For the text-containing cell, return its midpoint in (X, Y) coordinate format. 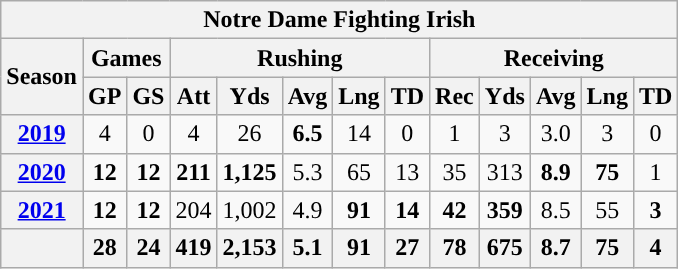
675 (504, 248)
8.5 (556, 210)
Rushing (300, 58)
8.9 (556, 172)
13 (407, 172)
5.3 (308, 172)
42 (455, 210)
65 (359, 172)
2,153 (250, 248)
GP (104, 96)
Rec (455, 96)
GS (148, 96)
1,125 (250, 172)
6.5 (308, 134)
5.1 (308, 248)
8.7 (556, 248)
78 (455, 248)
2021 (42, 210)
26 (250, 134)
55 (607, 210)
359 (504, 210)
4.9 (308, 210)
27 (407, 248)
1,002 (250, 210)
2020 (42, 172)
Att (194, 96)
24 (148, 248)
28 (104, 248)
35 (455, 172)
204 (194, 210)
419 (194, 248)
2019 (42, 134)
Receiving (554, 58)
Notre Dame Fighting Irish (340, 20)
3.0 (556, 134)
Season (42, 77)
Games (126, 58)
211 (194, 172)
313 (504, 172)
